Return [x, y] of the center of cell containing provided text 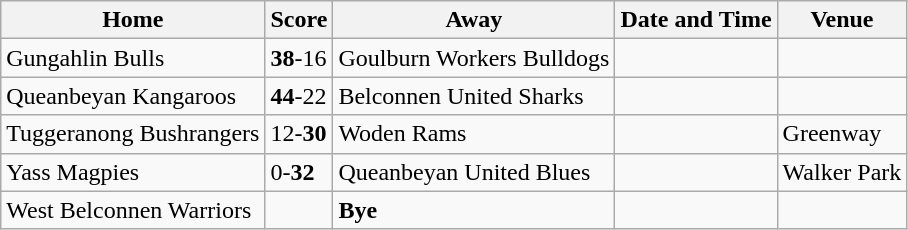
Home [133, 20]
Gungahlin Bulls [133, 58]
38-16 [299, 58]
44-22 [299, 96]
Score [299, 20]
Queanbeyan Kangaroos [133, 96]
Greenway [842, 134]
Woden Rams [474, 134]
Queanbeyan United Blues [474, 172]
Away [474, 20]
Yass Magpies [133, 172]
Date and Time [696, 20]
Bye [474, 210]
Belconnen United Sharks [474, 96]
0-32 [299, 172]
12-30 [299, 134]
Tuggeranong Bushrangers [133, 134]
Walker Park [842, 172]
West Belconnen Warriors [133, 210]
Goulburn Workers Bulldogs [474, 58]
Venue [842, 20]
